For the text-containing cell, return its midpoint in (x, y) coordinate format. 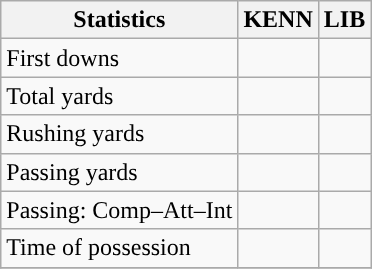
KENN (278, 20)
LIB (344, 20)
Total yards (120, 96)
Statistics (120, 20)
First downs (120, 58)
Passing: Comp–Att–Int (120, 210)
Rushing yards (120, 134)
Passing yards (120, 172)
Time of possession (120, 248)
